For the text-containing cell, return its midpoint in [x, y] coordinate format. 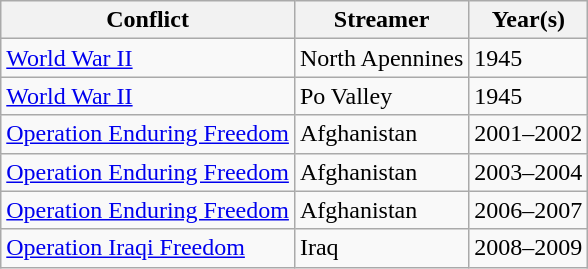
Operation Iraqi Freedom [148, 248]
Po Valley [381, 96]
2003–2004 [528, 172]
Year(s) [528, 20]
2001–2002 [528, 134]
Conflict [148, 20]
2008–2009 [528, 248]
North Apennines [381, 58]
Streamer [381, 20]
Iraq [381, 248]
2006–2007 [528, 210]
